Detect which cell encompasses the target text, then output its [x, y] center coordinate. 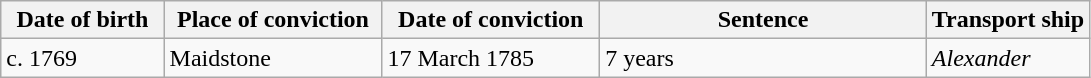
Maidstone [273, 58]
Transport ship [1008, 20]
7 years [764, 58]
c. 1769 [82, 58]
Sentence [764, 20]
Alexander [1008, 58]
17 March 1785 [491, 58]
Date of birth [82, 20]
Place of conviction [273, 20]
Date of conviction [491, 20]
